Output the [X, Y] coordinate of the center of the cell containing the given text.  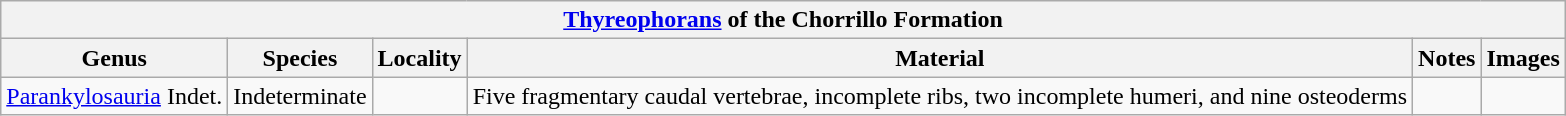
Thyreophorans of the Chorrillo Formation [784, 20]
Five fragmentary caudal vertebrae, incomplete ribs, two incomplete humeri, and nine osteoderms [940, 96]
Indeterminate [300, 96]
Images [1523, 58]
Parankylosauria Indet. [114, 96]
Material [940, 58]
Genus [114, 58]
Locality [420, 58]
Notes [1447, 58]
Species [300, 58]
